Detect which cell encompasses the target text, then output its (X, Y) center coordinate. 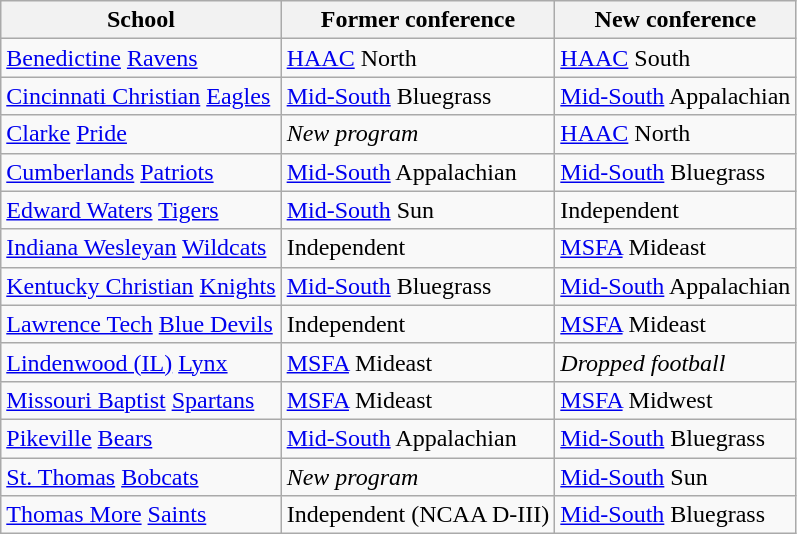
Cumberlands Patriots (141, 172)
Pikeville Bears (141, 438)
Clarke Pride (141, 134)
Cincinnati Christian Eagles (141, 96)
Lindenwood (IL) Lynx (141, 362)
St. Thomas Bobcats (141, 477)
Benedictine Ravens (141, 58)
Edward Waters Tigers (141, 210)
Former conference (418, 20)
Lawrence Tech Blue Devils (141, 324)
Independent (NCAA D-III) (418, 515)
HAAC South (676, 58)
Dropped football (676, 362)
Indiana Wesleyan Wildcats (141, 248)
Missouri Baptist Spartans (141, 400)
MSFA Midwest (676, 400)
School (141, 20)
Kentucky Christian Knights (141, 286)
Thomas More Saints (141, 515)
New conference (676, 20)
